Identify which cell holds the provided text, then report its (X, Y) central coordinate. 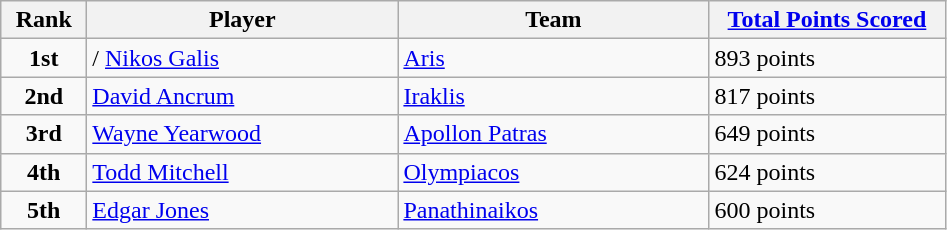
Olympiacos (554, 172)
David Ancrum (242, 96)
Wayne Yearwood (242, 134)
Apollon Patras (554, 134)
3rd (44, 134)
817 points (827, 96)
Total Points Scored (827, 20)
Iraklis (554, 96)
Panathinaikos (554, 210)
Team (554, 20)
Aris (554, 58)
Player (242, 20)
4th (44, 172)
624 points (827, 172)
600 points (827, 210)
Edgar Jones (242, 210)
Todd Mitchell (242, 172)
2nd (44, 96)
1st (44, 58)
649 points (827, 134)
893 points (827, 58)
/ Nikos Galis (242, 58)
5th (44, 210)
Rank (44, 20)
